Detect which cell encompasses the target text, then output its [X, Y] center coordinate. 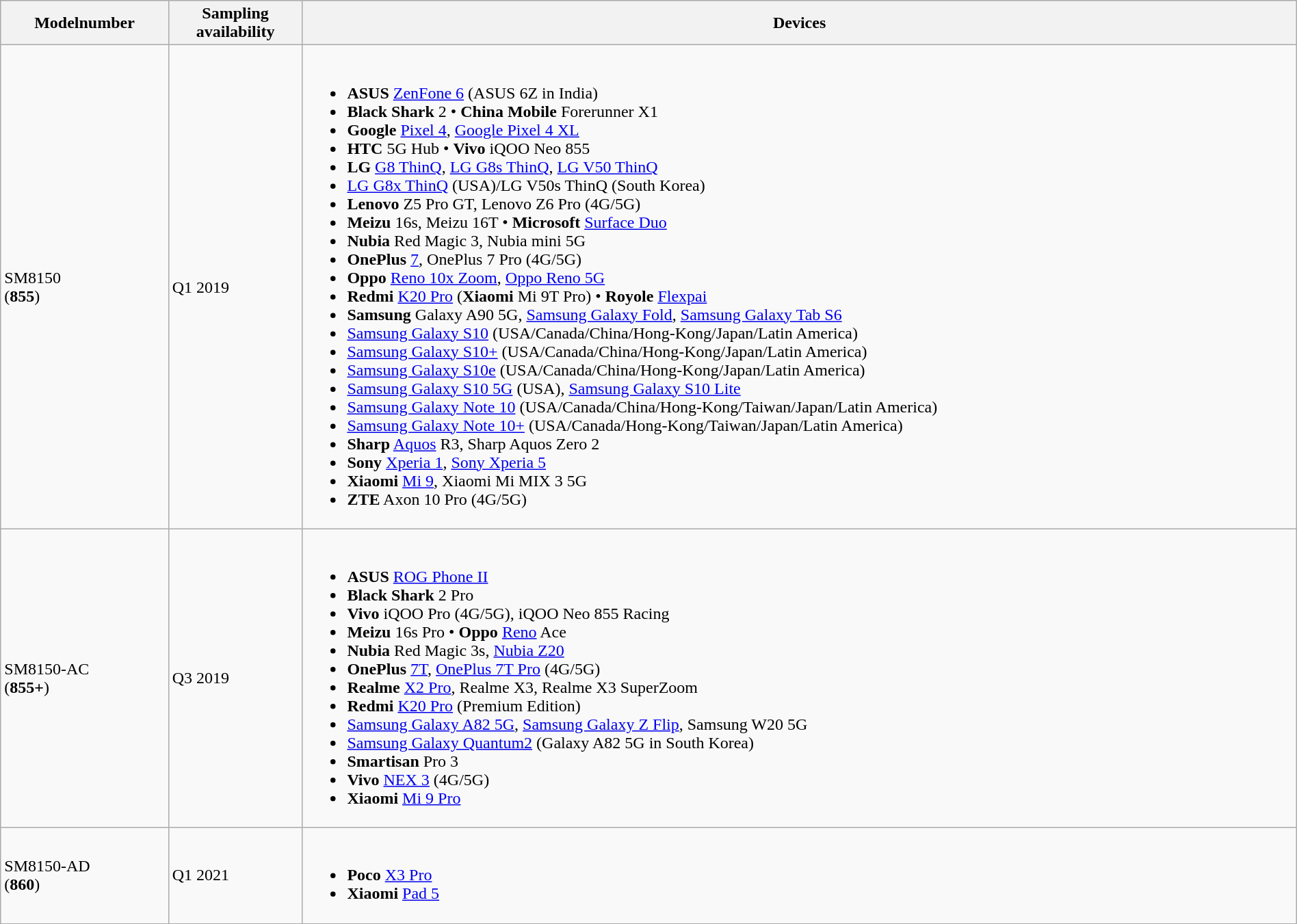
Samplingavailability [235, 23]
SM8150 (855) [85, 287]
SM8150-AC (855+) [85, 678]
Modelnumber [85, 23]
Devices [799, 23]
Q1 2019 [235, 287]
Q3 2019 [235, 678]
Q1 2021 [235, 875]
SM8150-AD (860) [85, 875]
Poco X3 ProXiaomi Pad 5 [799, 875]
